Return (X, Y) of the center of cell containing provided text 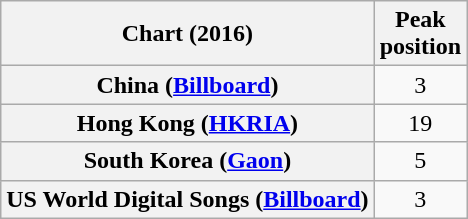
South Korea (Gaon) (188, 161)
Peakposition (420, 34)
5 (420, 161)
Chart (2016) (188, 34)
19 (420, 123)
Hong Kong (HKRIA) (188, 123)
US World Digital Songs (Billboard) (188, 199)
China (Billboard) (188, 85)
